Capture the cell that displays the provided text and extract its (x, y) central coordinate. 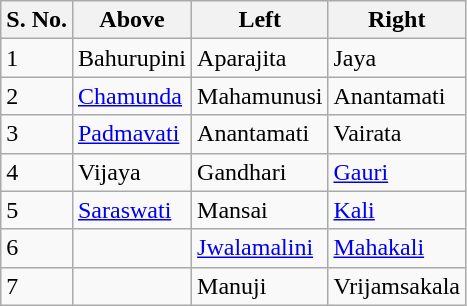
Above (132, 20)
Gauri (397, 172)
4 (37, 172)
Chamunda (132, 96)
Vrijamsakala (397, 286)
Aparajita (260, 58)
S. No. (37, 20)
Jaya (397, 58)
7 (37, 286)
2 (37, 96)
Gandhari (260, 172)
1 (37, 58)
Padmavati (132, 134)
Vijaya (132, 172)
Mansai (260, 210)
6 (37, 248)
5 (37, 210)
Left (260, 20)
Saraswati (132, 210)
Manuji (260, 286)
Mahakali (397, 248)
3 (37, 134)
Right (397, 20)
Kali (397, 210)
Bahurupini (132, 58)
Jwalamalini (260, 248)
Mahamunusi (260, 96)
Vairata (397, 134)
